Return (x, y) of the center of cell containing provided text 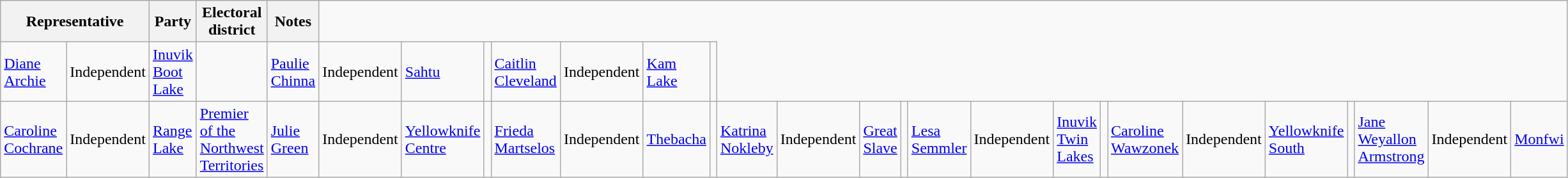
Range Lake (173, 140)
Party (173, 22)
Sahtu (442, 72)
Yellowknife South (1307, 140)
Notes (293, 22)
Great Slave (880, 140)
Premier of the Northwest Territories (231, 140)
Julie Green (293, 140)
Jane Weyallon Armstrong (1391, 140)
Yellowknife Centre (442, 140)
Electoral district (231, 22)
Inuvik Boot Lake (173, 72)
Monfwi (1539, 140)
Kam Lake (676, 72)
Inuvik Twin Lakes (1077, 140)
Katrina Nokleby (747, 140)
Diane Archie (33, 72)
Caitlin Cleveland (525, 72)
Caroline Cochrane (33, 140)
Lesa Semmler (939, 140)
Thebacha (676, 140)
Paulie Chinna (293, 72)
Frieda Martselos (525, 140)
Representative (75, 22)
Caroline Wawzonek (1144, 140)
